Return [x, y] of the center of cell containing provided text 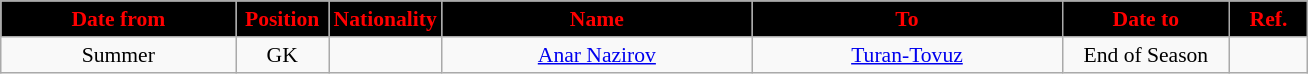
Turan-Tovuz [907, 55]
GK [282, 55]
Ref. [1269, 19]
Date from [118, 19]
Position [282, 19]
Summer [118, 55]
End of Season [1146, 55]
Name [597, 19]
Date to [1146, 19]
Anar Nazirov [597, 55]
To [907, 19]
Nationality [384, 19]
